For the text-containing cell, return its midpoint in (X, Y) coordinate format. 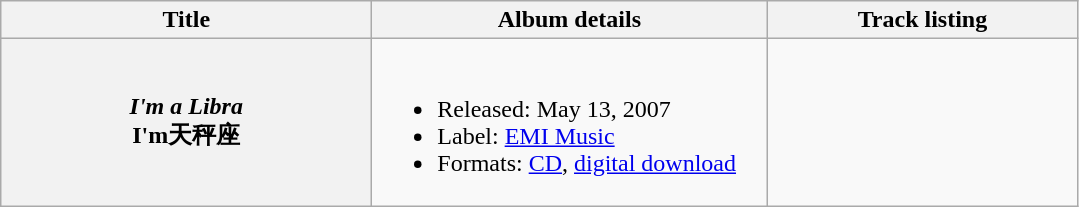
Title (186, 20)
Album details (570, 20)
I'm a Libra I'm天秤座 (186, 122)
Released: May 13, 2007Label: EMI MusicFormats: CD, digital download (570, 122)
Track listing (922, 20)
